Return the (X, Y) coordinate for the center point of the cell that contains the specified text.  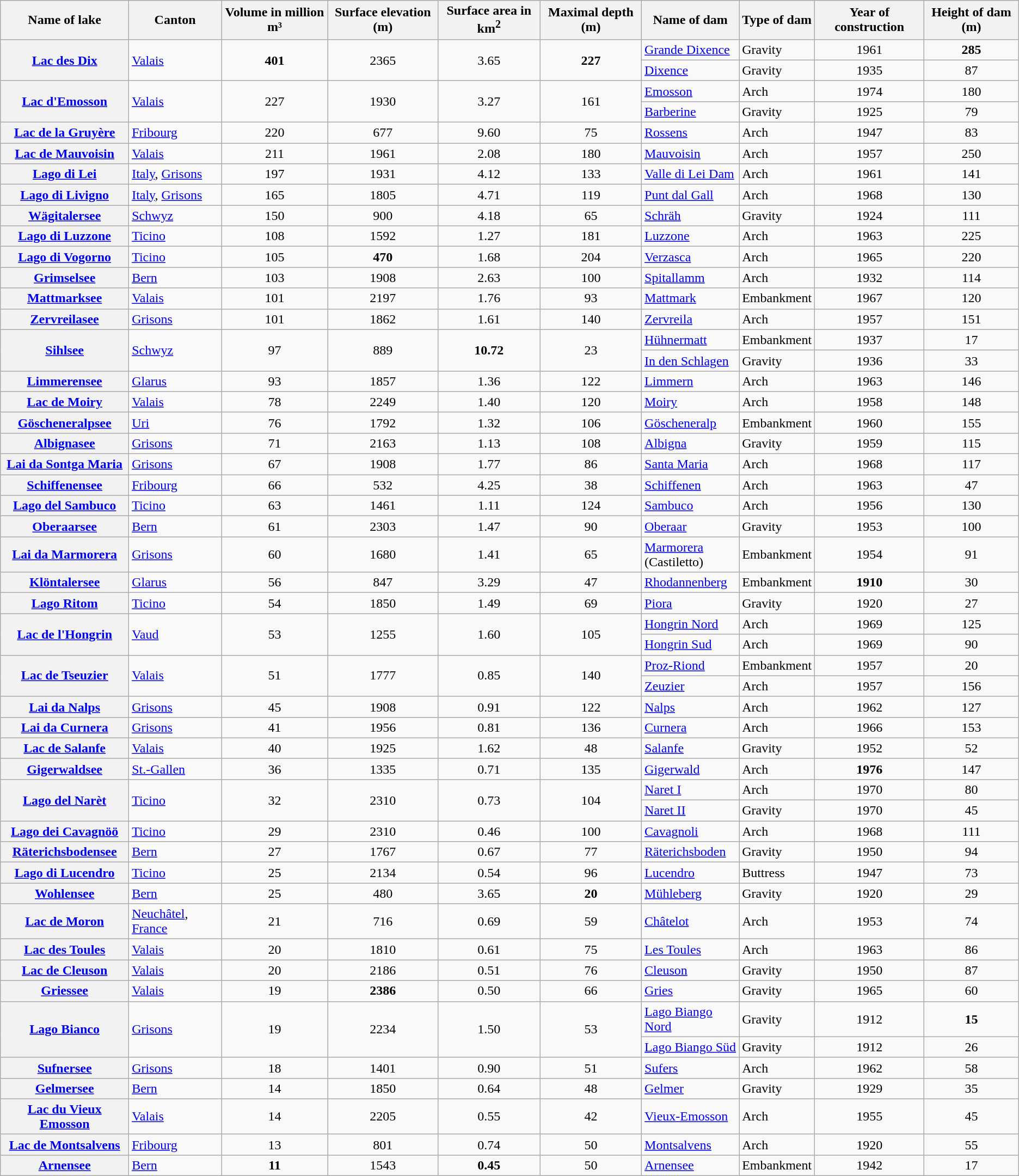
Sufnersee (65, 1068)
Göscheneralp (690, 422)
Schiffenen (690, 485)
Lac du Vieux Emosson (65, 1116)
79 (972, 112)
401 (275, 60)
204 (591, 257)
2197 (383, 298)
74 (972, 921)
0.61 (489, 950)
677 (383, 133)
54 (275, 603)
42 (591, 1116)
Cleuson (690, 970)
Barberine (690, 112)
4.12 (489, 174)
133 (591, 174)
Verzasca (690, 257)
Hongrin Nord (690, 624)
Les Toules (690, 950)
146 (972, 381)
0.73 (489, 800)
41 (275, 727)
1976 (870, 769)
1.32 (489, 422)
Limmerensee (65, 381)
148 (972, 402)
Lago Ritom (65, 603)
Lago dei Cavagnöö (65, 831)
23 (591, 350)
0.46 (489, 831)
0.81 (489, 727)
1931 (383, 174)
21 (275, 921)
1935 (870, 70)
1.49 (489, 603)
Oberaar (690, 526)
1910 (870, 583)
106 (591, 422)
Lac de Moiry (65, 402)
2.63 (489, 278)
83 (972, 133)
Griessee (65, 991)
0.51 (489, 970)
1942 (870, 1165)
1862 (383, 319)
Santa Maria (690, 464)
Gelmer (690, 1088)
Montsalvens (690, 1144)
Limmern (690, 381)
58 (972, 1068)
Lac de Cleuson (65, 970)
1592 (383, 236)
Sihlsee (65, 350)
Gigerwald (690, 769)
Grimselsee (65, 278)
Räterichsboden (690, 852)
1930 (383, 101)
153 (972, 727)
119 (591, 195)
Göscheneralpsee (65, 422)
Dixence (690, 70)
0.67 (489, 852)
Gelmersee (65, 1088)
1.60 (489, 634)
73 (972, 873)
Lago di Lucendro (65, 873)
Mattmarksee (65, 298)
Räterichsbodensee (65, 852)
150 (275, 216)
Châtelot (690, 921)
161 (591, 101)
80 (972, 789)
Spitallamm (690, 278)
Albigna (690, 443)
Maximal depth (m) (591, 20)
36 (275, 769)
165 (275, 195)
3.27 (489, 101)
4.25 (489, 485)
197 (275, 174)
St.-Gallen (175, 769)
Zeuzier (690, 686)
480 (383, 893)
2163 (383, 443)
32 (275, 800)
52 (972, 748)
33 (972, 360)
2186 (383, 970)
Oberaarsee (65, 526)
Cavagnoli (690, 831)
0.64 (489, 1088)
Rossens (690, 133)
900 (383, 216)
1857 (383, 381)
67 (275, 464)
1777 (383, 676)
0.69 (489, 921)
Hühnermatt (690, 340)
2303 (383, 526)
250 (972, 154)
Lac de l'Hongrin (65, 634)
0.85 (489, 676)
1932 (870, 278)
Lac d'Emosson (65, 101)
1929 (870, 1088)
Vieux-Emosson (690, 1116)
2.08 (489, 154)
1.41 (489, 554)
1955 (870, 1116)
Rhodannenberg (690, 583)
1.40 (489, 402)
11 (275, 1165)
15 (972, 1019)
285 (972, 50)
1952 (870, 748)
Hongrin Sud (690, 645)
147 (972, 769)
Surface elevation (m) (383, 20)
30 (972, 583)
Lago di Livigno (65, 195)
Grande Dixence (690, 50)
1954 (870, 554)
181 (591, 236)
55 (972, 1144)
Sambuco (690, 506)
847 (383, 583)
Emosson (690, 91)
1810 (383, 950)
211 (275, 154)
1.36 (489, 381)
0.90 (489, 1068)
40 (275, 748)
Lago Biango Nord (690, 1019)
1.47 (489, 526)
104 (591, 800)
1.50 (489, 1029)
Surface area in km2 (489, 20)
13 (275, 1144)
Lai da Marmorera (65, 554)
1967 (870, 298)
Canton (175, 20)
63 (275, 506)
124 (591, 506)
1.68 (489, 257)
2365 (383, 60)
1937 (870, 340)
Schiffenensee (65, 485)
Lai da Curnera (65, 727)
2386 (383, 991)
125 (972, 624)
117 (972, 464)
2249 (383, 402)
Lac de Moron (65, 921)
Lago Bianco (65, 1029)
2234 (383, 1029)
156 (972, 686)
4.18 (489, 216)
1255 (383, 634)
1.11 (489, 506)
Neuchâtel, France (175, 921)
Lac de Salanfe (65, 748)
3.29 (489, 583)
Albignasee (65, 443)
0.74 (489, 1144)
Volume in million m³ (275, 20)
103 (275, 278)
225 (972, 236)
1966 (870, 727)
Lai da Sontga Maria (65, 464)
Lac des Toules (65, 950)
0.55 (489, 1116)
1.62 (489, 748)
Klöntalersee (65, 583)
Buttress (777, 873)
Lac de Montsalvens (65, 1144)
94 (972, 852)
716 (383, 921)
1543 (383, 1165)
Lago di Vogorno (65, 257)
Lago del Narèt (65, 800)
Lac de Tseuzier (65, 676)
59 (591, 921)
0.54 (489, 873)
71 (275, 443)
1959 (870, 443)
9.60 (489, 133)
18 (275, 1068)
114 (972, 278)
10.72 (489, 350)
1.76 (489, 298)
Schräh (690, 216)
Lac de Mauvoisin (65, 154)
Nalps (690, 707)
1.13 (489, 443)
127 (972, 707)
1924 (870, 216)
Lago Biango Süd (690, 1047)
135 (591, 769)
1792 (383, 422)
1936 (870, 360)
1335 (383, 769)
Valle di Lei Dam (690, 174)
1974 (870, 91)
Zervreila (690, 319)
889 (383, 350)
Mattmark (690, 298)
470 (383, 257)
155 (972, 422)
Lai da Nalps (65, 707)
96 (591, 873)
136 (591, 727)
Vaud (175, 634)
Name of dam (690, 20)
115 (972, 443)
1958 (870, 402)
Lago del Sambuco (65, 506)
26 (972, 1047)
801 (383, 1144)
In den Schlagen (690, 360)
Naret I (690, 789)
0.45 (489, 1165)
1461 (383, 506)
Mühleberg (690, 893)
97 (275, 350)
Proz-Riond (690, 665)
Lac des Dix (65, 60)
1.77 (489, 464)
91 (972, 554)
1.27 (489, 236)
Lago di Lei (65, 174)
Moiry (690, 402)
Curnera (690, 727)
1805 (383, 195)
Marmorera(Castiletto) (690, 554)
0.50 (489, 991)
1680 (383, 554)
Wägitalersee (65, 216)
Salanfe (690, 748)
Lucendro (690, 873)
1767 (383, 852)
0.91 (489, 707)
Uri (175, 422)
38 (591, 485)
61 (275, 526)
69 (591, 603)
77 (591, 852)
1.61 (489, 319)
Punt dal Gall (690, 195)
Gigerwaldsee (65, 769)
Name of lake (65, 20)
Height of dam (m) (972, 20)
151 (972, 319)
Luzzone (690, 236)
Gries (690, 991)
Lac de la Gruyère (65, 133)
Lago di Luzzone (65, 236)
Naret II (690, 811)
141 (972, 174)
78 (275, 402)
2205 (383, 1116)
4.71 (489, 195)
0.71 (489, 769)
Type of dam (777, 20)
Wohlensee (65, 893)
56 (275, 583)
Piora (690, 603)
Zervreilasee (65, 319)
35 (972, 1088)
2134 (383, 873)
Sufers (690, 1068)
Year of construction (870, 20)
532 (383, 485)
1401 (383, 1068)
Mauvoisin (690, 154)
1960 (870, 422)
